Identify which cell holds the provided text, then report its (X, Y) central coordinate. 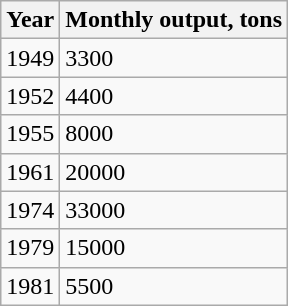
Year (30, 20)
1949 (30, 58)
15000 (174, 248)
1979 (30, 248)
4400 (174, 96)
8000 (174, 134)
3300 (174, 58)
1961 (30, 172)
5500 (174, 286)
1981 (30, 286)
1952 (30, 96)
1955 (30, 134)
1974 (30, 210)
20000 (174, 172)
Monthly output, tons (174, 20)
33000 (174, 210)
